Output the [X, Y] coordinate of the center of the cell containing the given text.  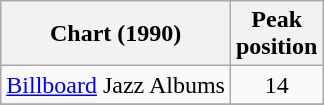
Chart (1990) [116, 34]
14 [276, 85]
Billboard Jazz Albums [116, 85]
Peakposition [276, 34]
